Capture the cell that displays the provided text and extract its (x, y) central coordinate. 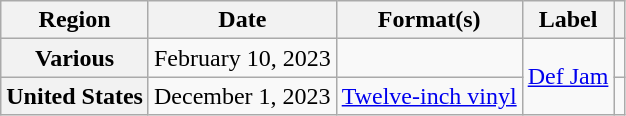
Def Jam (568, 77)
United States (75, 96)
Region (75, 20)
Label (568, 20)
February 10, 2023 (242, 58)
Format(s) (429, 20)
December 1, 2023 (242, 96)
Various (75, 58)
Twelve-inch vinyl (429, 96)
Date (242, 20)
